Search for the cell housing the specified text and yield its [X, Y] center coordinate. 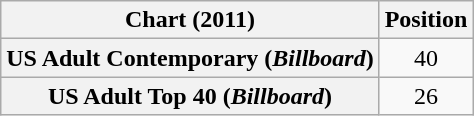
26 [426, 96]
US Adult Top 40 (Billboard) [190, 96]
Chart (2011) [190, 20]
Position [426, 20]
40 [426, 58]
US Adult Contemporary (Billboard) [190, 58]
